Output the [X, Y] coordinate of the center of the cell containing the given text.  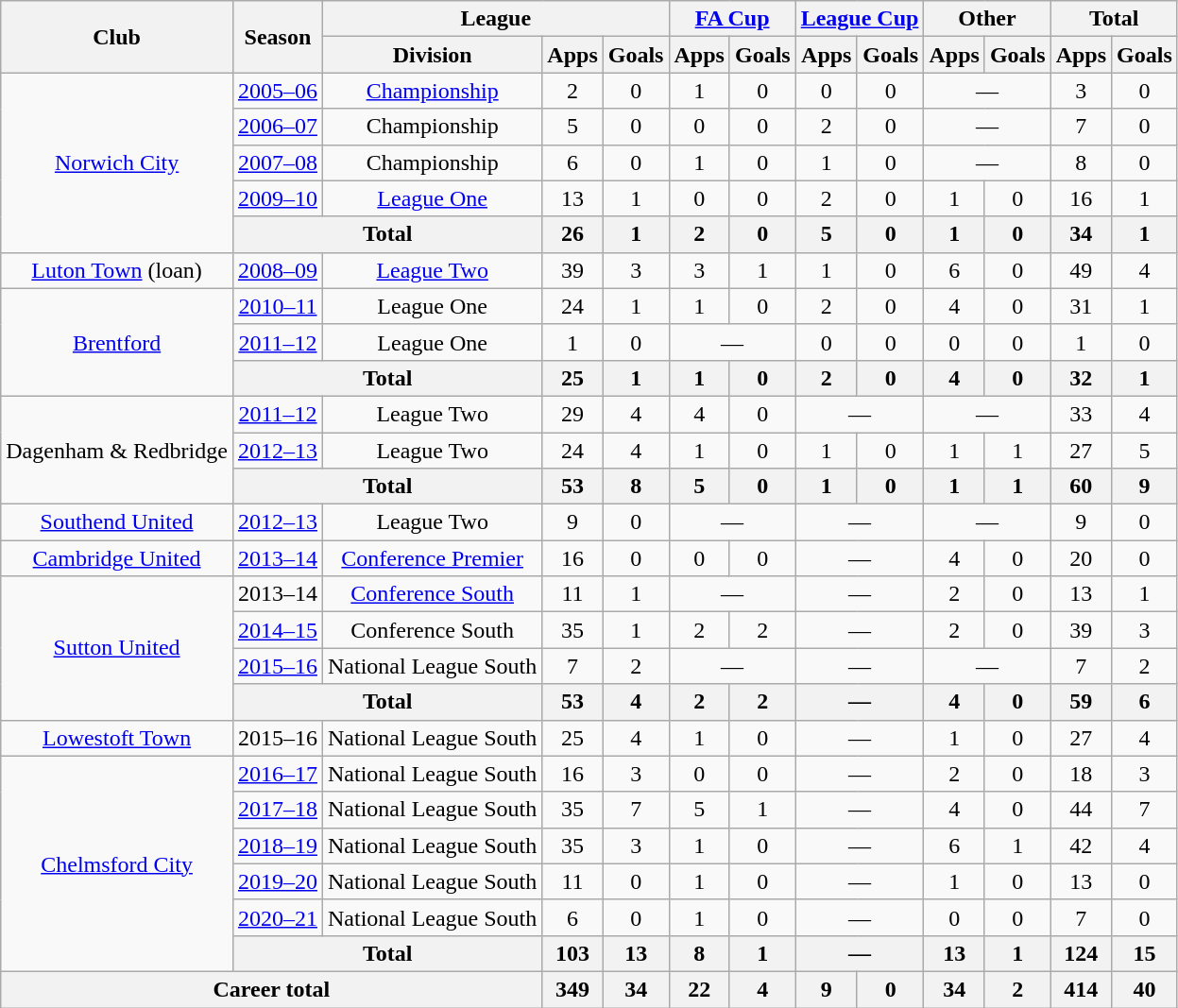
Dagenham & Redbridge [117, 450]
124 [1081, 953]
2018–19 [278, 846]
2006–07 [278, 127]
59 [1081, 702]
Chelmsford City [117, 863]
2008–09 [278, 270]
Luton Town (loan) [117, 270]
2009–10 [278, 198]
15 [1145, 953]
49 [1081, 270]
Norwich City [117, 162]
33 [1081, 414]
League Cup [860, 19]
Cambridge United [117, 558]
40 [1145, 989]
414 [1081, 989]
Other [987, 19]
29 [572, 414]
Club [117, 37]
2007–08 [278, 162]
Conference Premier [432, 558]
Career total [272, 989]
Sutton United [117, 648]
349 [572, 989]
2014–15 [278, 630]
20 [1081, 558]
26 [572, 234]
Lowestoft Town [117, 738]
FA Cup [732, 19]
2010–11 [278, 306]
44 [1081, 810]
Brentford [117, 342]
32 [1081, 378]
Division [432, 55]
18 [1081, 774]
League [495, 19]
2017–18 [278, 810]
31 [1081, 306]
2005–06 [278, 91]
Southend United [117, 522]
2016–17 [278, 774]
103 [572, 953]
60 [1081, 487]
Season [278, 37]
2020–21 [278, 917]
42 [1081, 846]
22 [699, 989]
2019–20 [278, 881]
